Detect which cell encompasses the target text, then output its [x, y] center coordinate. 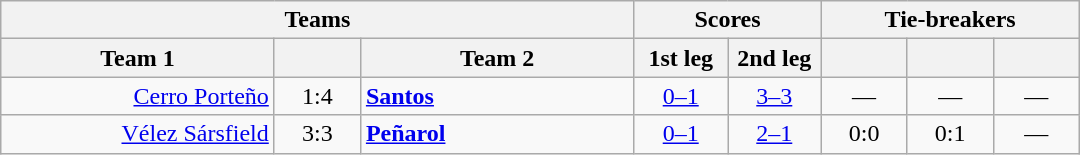
Team 2 [497, 58]
3–3 [775, 96]
Santos [497, 96]
0:0 [864, 134]
Tie-breakers [950, 20]
0:1 [950, 134]
Peñarol [497, 134]
2nd leg [775, 58]
3:3 [317, 134]
Vélez Sársfield [138, 134]
Scores [728, 20]
Team 1 [138, 58]
1:4 [317, 96]
Cerro Porteño [138, 96]
Teams [318, 20]
1st leg [681, 58]
2–1 [775, 134]
